Search for the cell housing the specified text and yield its [X, Y] center coordinate. 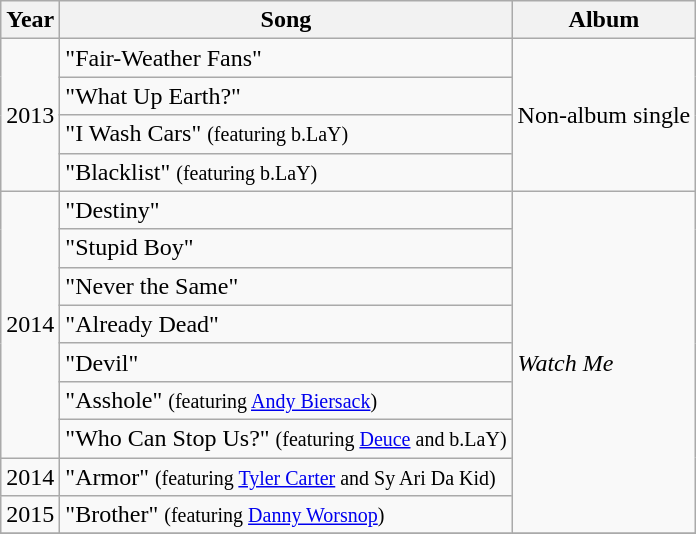
"Blacklist" (featuring b.LaY) [286, 172]
2013 [30, 115]
Year [30, 20]
Watch Me [604, 362]
Song [286, 20]
"I Wash Cars" (featuring b.LaY) [286, 134]
"Already Dead" [286, 324]
"Who Can Stop Us?" (featuring Deuce and b.LaY) [286, 438]
"Armor" (featuring Tyler Carter and Sy Ari Da Kid) [286, 477]
"Never the Same" [286, 286]
"Asshole" (featuring Andy Biersack) [286, 400]
"What Up Earth?" [286, 96]
"Stupid Boy" [286, 248]
"Fair-Weather Fans" [286, 58]
2015 [30, 515]
"Brother" (featuring Danny Worsnop) [286, 515]
"Devil" [286, 362]
Album [604, 20]
"Destiny" [286, 210]
Non-album single [604, 115]
